Return the [X, Y] coordinate for the center point of the cell that contains the specified text.  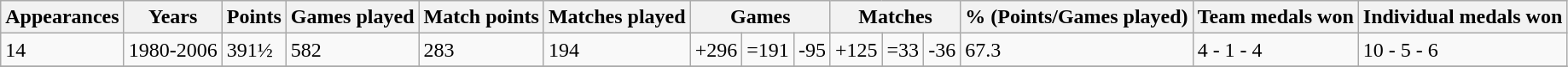
Matches played [617, 17]
-36 [942, 50]
Matches [895, 17]
=191 [768, 50]
+125 [857, 50]
-95 [812, 50]
391½ [254, 50]
+296 [717, 50]
14 [62, 50]
283 [481, 50]
67.3 [1077, 50]
194 [617, 50]
Team medals won [1275, 17]
Games [760, 17]
4 - 1 - 4 [1275, 50]
Games played [352, 17]
Match points [481, 17]
1980-2006 [172, 50]
=33 [903, 50]
582 [352, 50]
Years [172, 17]
% (Points/Games played) [1077, 17]
Appearances [62, 17]
Individual medals won [1462, 17]
Points [254, 17]
10 - 5 - 6 [1462, 50]
